Locate the cell with the specified text and output its [X, Y] center coordinate. 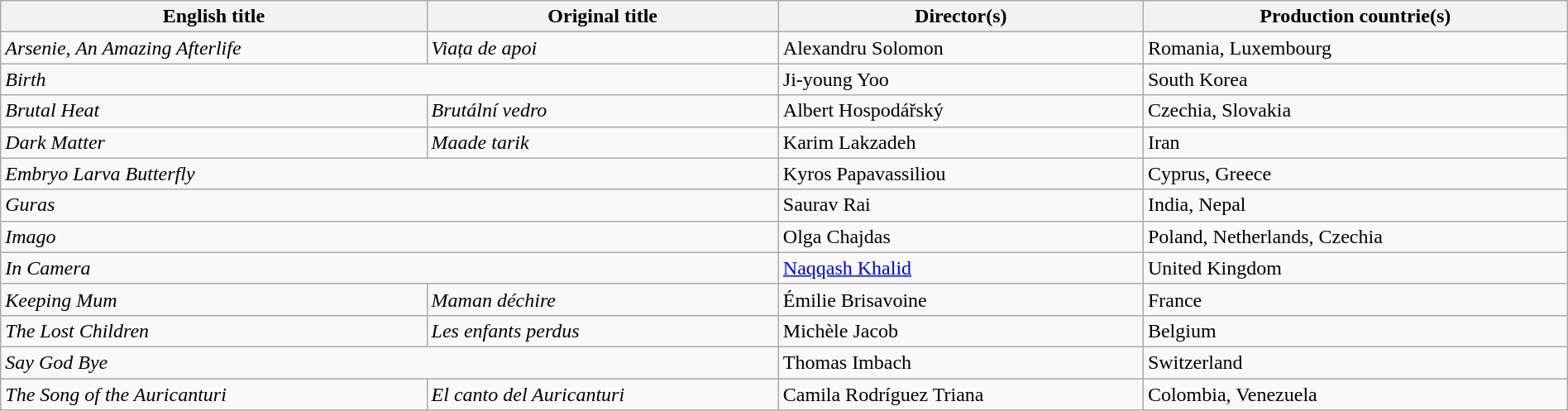
Alexandru Solomon [961, 48]
Imago [390, 237]
Karim Lakzadeh [961, 142]
United Kingdom [1355, 268]
France [1355, 299]
The Lost Children [213, 331]
Birth [390, 79]
Naqqash Khalid [961, 268]
Arsenie, An Amazing Afterlife [213, 48]
Cyprus, Greece [1355, 174]
Michèle Jacob [961, 331]
Camila Rodríguez Triana [961, 394]
Saurav Rai [961, 205]
Émilie Brisavoine [961, 299]
Albert Hospodářský [961, 111]
Colombia, Venezuela [1355, 394]
Ji-young Yoo [961, 79]
Brutal Heat [213, 111]
Original title [602, 17]
The Song of the Auricanturi [213, 394]
Les enfants perdus [602, 331]
Iran [1355, 142]
Say God Bye [390, 362]
El canto del Auricanturi [602, 394]
Olga Chajdas [961, 237]
Production countrie(s) [1355, 17]
Guras [390, 205]
Switzerland [1355, 362]
Belgium [1355, 331]
Kyros Papavassiliou [961, 174]
Viața de apoi [602, 48]
Keeping Mum [213, 299]
Maade tarik [602, 142]
Czechia, Slovakia [1355, 111]
In Camera [390, 268]
Brutální vedro [602, 111]
Embryo Larva Butterfly [390, 174]
English title [213, 17]
Director(s) [961, 17]
Poland, Netherlands, Czechia [1355, 237]
Thomas Imbach [961, 362]
India, Nepal [1355, 205]
South Korea [1355, 79]
Dark Matter [213, 142]
Maman déchire [602, 299]
Romania, Luxembourg [1355, 48]
